From the cell containing the given text, extract its center point as [x, y] coordinate. 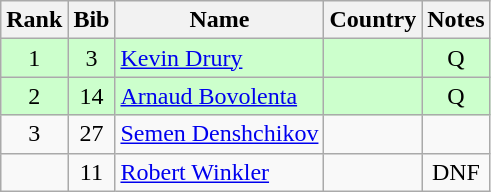
Semen Denshchikov [220, 134]
DNF [456, 172]
14 [92, 96]
Arnaud Bovolenta [220, 96]
Kevin Drury [220, 58]
11 [92, 172]
2 [34, 96]
27 [92, 134]
1 [34, 58]
Name [220, 20]
Robert Winkler [220, 172]
Notes [456, 20]
Country [373, 20]
Rank [34, 20]
Bib [92, 20]
